Return (X, Y) of the center of cell containing provided text 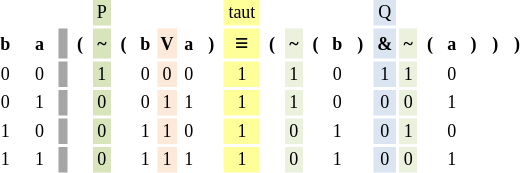
Q (385, 13)
P (102, 13)
≡ (242, 43)
V (168, 43)
& (385, 43)
taut (242, 13)
